Capture the cell that displays the provided text and extract its [x, y] central coordinate. 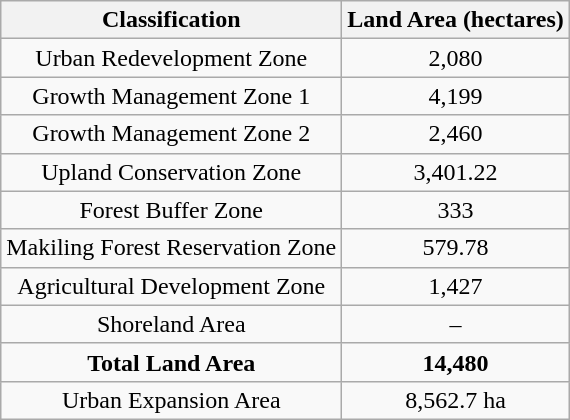
Shoreland Area [172, 324]
Agricultural Development Zone [172, 286]
1,427 [456, 286]
2,460 [456, 134]
2,080 [456, 58]
Makiling Forest Reservation Zone [172, 248]
14,480 [456, 362]
333 [456, 210]
579.78 [456, 248]
Land Area (hectares) [456, 20]
3,401.22 [456, 172]
Classification [172, 20]
Upland Conservation Zone [172, 172]
4,199 [456, 96]
Growth Management Zone 1 [172, 96]
8,562.7 ha [456, 400]
– [456, 324]
Urban Expansion Area [172, 400]
Total Land Area [172, 362]
Urban Redevelopment Zone [172, 58]
Growth Management Zone 2 [172, 134]
Forest Buffer Zone [172, 210]
